Search for the cell housing the specified text and yield its [x, y] center coordinate. 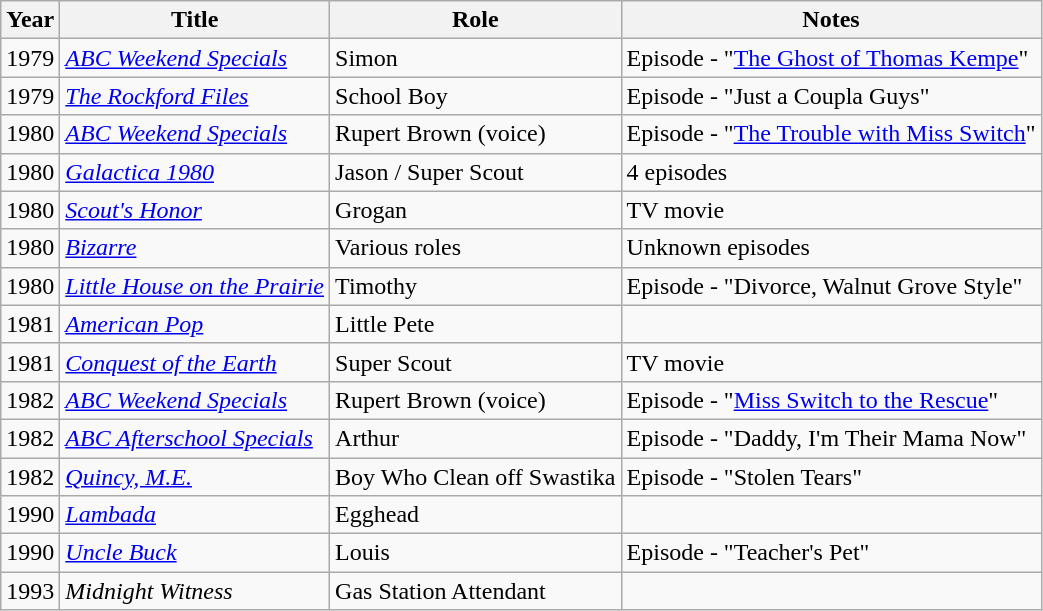
Simon [476, 58]
Conquest of the Earth [195, 362]
Year [30, 20]
Notes [831, 20]
Uncle Buck [195, 553]
Various roles [476, 248]
Episode - "Daddy, I'm Their Mama Now" [831, 438]
Episode - "Miss Switch to the Rescue" [831, 400]
School Boy [476, 96]
Episode - "Divorce, Walnut Grove Style" [831, 286]
Title [195, 20]
Arthur [476, 438]
Timothy [476, 286]
American Pop [195, 324]
Boy Who Clean off Swastika [476, 477]
The Rockford Files [195, 96]
Galactica 1980 [195, 172]
Role [476, 20]
Egghead [476, 515]
Jason / Super Scout [476, 172]
Episode - "Teacher's Pet" [831, 553]
Episode - "Stolen Tears" [831, 477]
Scout's Honor [195, 210]
Quincy, M.E. [195, 477]
Grogan [476, 210]
Midnight Witness [195, 591]
Episode - "Just a Coupla Guys" [831, 96]
ABC Afterschool Specials [195, 438]
Bizarre [195, 248]
Unknown episodes [831, 248]
Gas Station Attendant [476, 591]
Episode - "The Ghost of Thomas Kempe" [831, 58]
4 episodes [831, 172]
Louis [476, 553]
Super Scout [476, 362]
Little House on the Prairie [195, 286]
Lambada [195, 515]
Little Pete [476, 324]
1993 [30, 591]
Episode - "The Trouble with Miss Switch" [831, 134]
